Output the [x, y] coordinate of the center of the cell containing the given text.  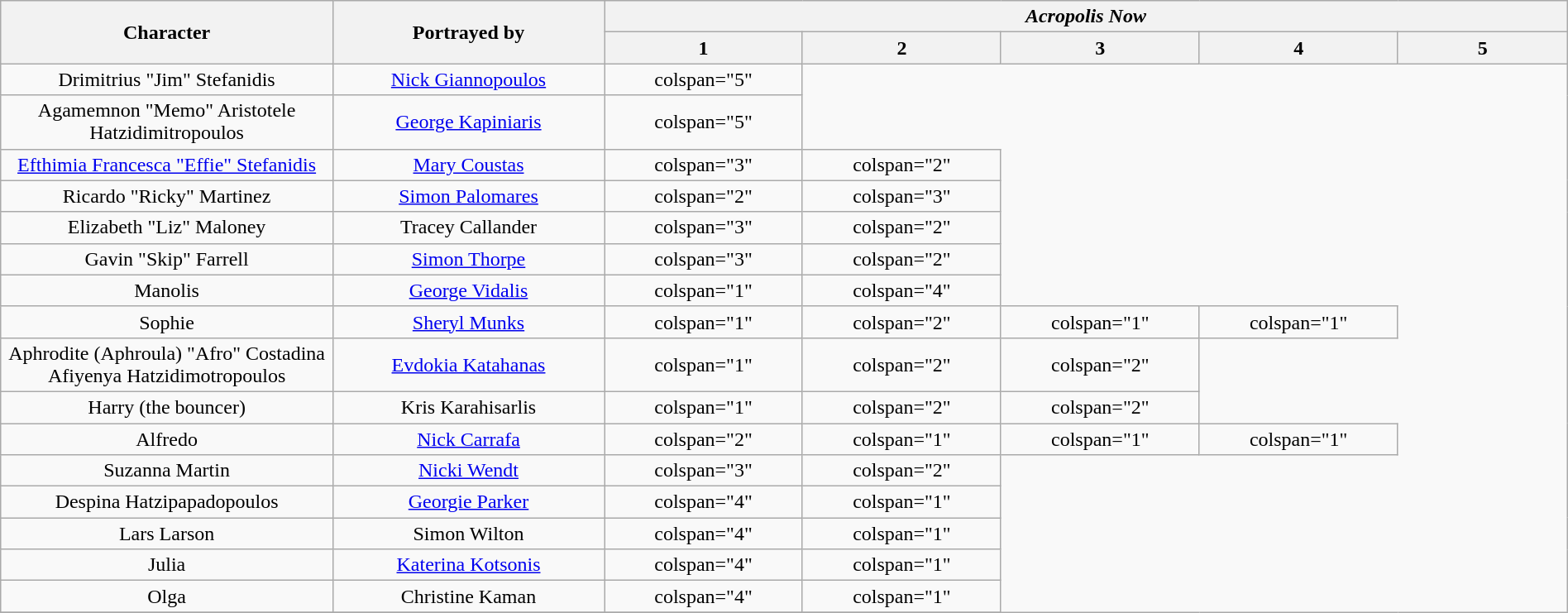
Suzanna Martin [167, 471]
Nick Giannopoulos [468, 79]
Alfredo [167, 439]
Julia [167, 565]
1 [704, 48]
Portrayed by [468, 32]
Despina Hatzipapadopoulos [167, 502]
Efthimia Francesca "Effie" Stefanidis [167, 165]
Simon Wilton [468, 534]
Tracey Callander [468, 227]
Agamemnon "Memo" Aristotele Hatzidimitropoulos [167, 122]
Gavin "Skip" Farrell [167, 259]
Sheryl Munks [468, 322]
Aphrodite (Aphroula) "Afro" Costadina Afiyenya Hatzidimotropoulos [167, 364]
4 [1298, 48]
Evdokia Katahanas [468, 364]
2 [901, 48]
Simon Thorpe [468, 259]
Katerina Kotsonis [468, 565]
Elizabeth "Liz" Maloney [167, 227]
Mary Coustas [468, 165]
Drimitrius "Jim" Stefanidis [167, 79]
Simon Palomares [468, 196]
Nicki Wendt [468, 471]
Harry (the bouncer) [167, 407]
Kris Karahisarlis [468, 407]
George Kapiniaris [468, 122]
George Vidalis [468, 290]
Christine Kaman [468, 596]
Sophie [167, 322]
Nick Carrafa [468, 439]
5 [1482, 48]
Acropolis Now [1087, 17]
Character [167, 32]
Ricardo "Ricky" Martinez [167, 196]
Lars Larson [167, 534]
Georgie Parker [468, 502]
3 [1100, 48]
Manolis [167, 290]
Olga [167, 596]
